Capture the cell that displays the provided text and extract its (x, y) central coordinate. 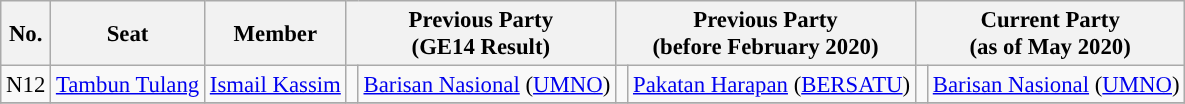
Seat (128, 34)
Tambun Tulang (128, 85)
Ismail Kassim (276, 85)
Pakatan Harapan (BERSATU) (772, 85)
Previous Party(before February 2020) (766, 34)
Previous Party(GE14 Result) (480, 34)
N12 (26, 85)
Current Party(as of May 2020) (1050, 34)
No. (26, 34)
Member (276, 34)
